Pinpoint the cell where the given text exists, returning its [x, y] midpoint coordinate. 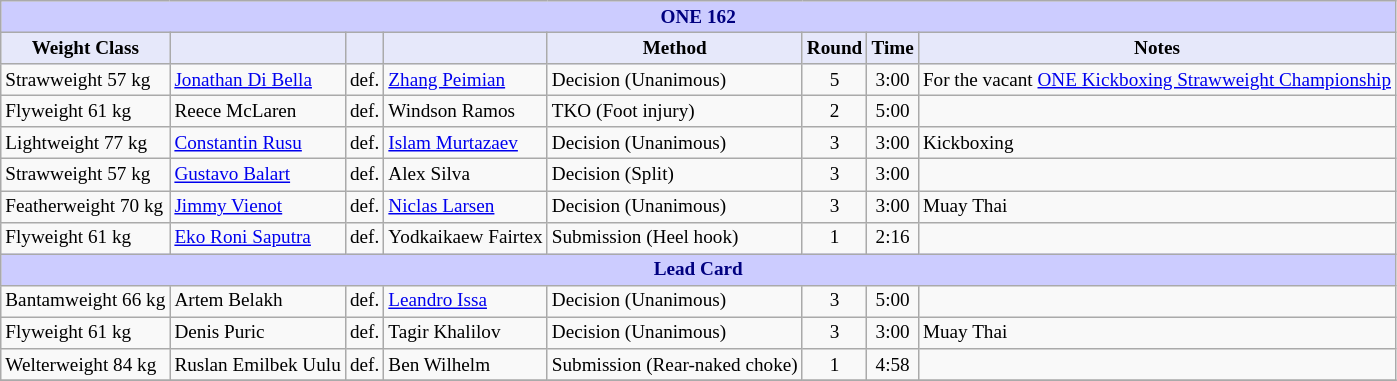
Denis Puric [258, 333]
2:16 [892, 238]
Islam Murtazaev [466, 143]
Notes [1156, 48]
Gustavo Balart [258, 175]
Bantamweight 66 kg [86, 301]
TKO (Foot injury) [674, 111]
Jimmy Vienot [258, 206]
Decision (Split) [674, 175]
Submission (Heel hook) [674, 238]
Tagir Khalilov [466, 333]
ONE 162 [698, 17]
Time [892, 48]
Alex Silva [466, 175]
Featherweight 70 kg [86, 206]
2 [834, 111]
Niclas Larsen [466, 206]
Ben Wilhelm [466, 365]
Weight Class [86, 48]
Submission (Rear-naked choke) [674, 365]
5 [834, 80]
Lightweight 77 kg [86, 143]
For the vacant ONE Kickboxing Strawweight Championship [1156, 80]
Lead Card [698, 270]
Welterweight 84 kg [86, 365]
Constantin Rusu [258, 143]
Leandro Issa [466, 301]
Yodkaikaew Fairtex [466, 238]
Kickboxing [1156, 143]
Jonathan Di Bella [258, 80]
Method [674, 48]
Eko Roni Saputra [258, 238]
Reece McLaren [258, 111]
Artem Belakh [258, 301]
Windson Ramos [466, 111]
4:58 [892, 365]
Ruslan Emilbek Uulu [258, 365]
Round [834, 48]
Zhang Peimian [466, 80]
